Detect which cell encompasses the target text, then output its (x, y) center coordinate. 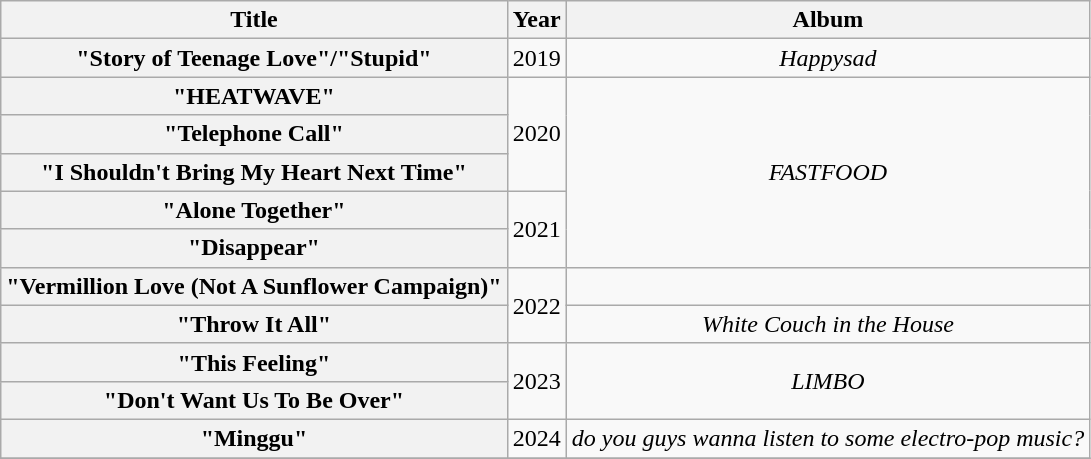
2022 (536, 305)
"Story of Teenage Love"/"Stupid" (254, 58)
White Couch in the House (828, 324)
2020 (536, 134)
"Telephone Call" (254, 134)
"I Shouldn't Bring My Heart Next Time" (254, 172)
2021 (536, 229)
"This Feeling" (254, 362)
"HEATWAVE" (254, 96)
"Disappear" (254, 248)
"Minggu" (254, 438)
2019 (536, 58)
2023 (536, 381)
FASTFOOD (828, 172)
2024 (536, 438)
Happysad (828, 58)
do you guys wanna listen to some electro-pop music? (828, 438)
LIMBO (828, 381)
"Alone Together" (254, 210)
"Don't Want Us To Be Over" (254, 400)
"Throw It All" (254, 324)
"Vermillion Love (Not A Sunflower Campaign)" (254, 286)
Album (828, 20)
Title (254, 20)
Year (536, 20)
